Extract the (X, Y) coordinate from the center of the cell holding the provided text.  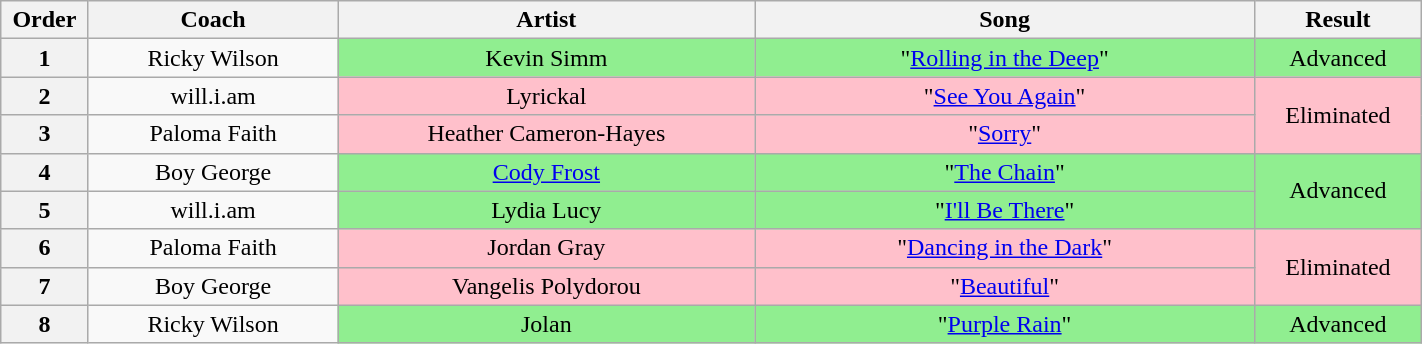
Lydia Lucy (546, 210)
Song (1005, 20)
"Dancing in the Dark" (1005, 248)
5 (44, 210)
"I'll Be There" (1005, 210)
3 (44, 134)
Lyrickal (546, 96)
Cody Frost (546, 172)
"Purple Rain" (1005, 324)
"Rolling in the Deep" (1005, 58)
Kevin Simm (546, 58)
Order (44, 20)
2 (44, 96)
"Sorry" (1005, 134)
Heather Cameron-Hayes (546, 134)
Jordan Gray (546, 248)
4 (44, 172)
Coach (213, 20)
6 (44, 248)
Jolan (546, 324)
Artist (546, 20)
7 (44, 286)
Vangelis Polydorou (546, 286)
1 (44, 58)
"The Chain" (1005, 172)
"See You Again" (1005, 96)
8 (44, 324)
"Beautiful" (1005, 286)
Result (1338, 20)
